Capture the cell that displays the provided text and extract its (X, Y) central coordinate. 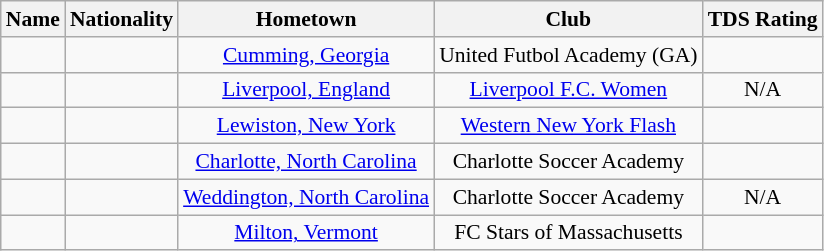
Liverpool, England (306, 90)
Nationality (122, 19)
FC Stars of Massachusetts (568, 233)
TDS Rating (763, 19)
Weddington, North Carolina (306, 197)
Liverpool F.C. Women (568, 90)
Western New York Flash (568, 126)
Name (33, 19)
Club (568, 19)
Cumming, Georgia (306, 55)
United Futbol Academy (GA) (568, 55)
Hometown (306, 19)
Charlotte, North Carolina (306, 162)
Lewiston, New York (306, 126)
Milton, Vermont (306, 233)
